From the cell containing the given text, extract its center point as (X, Y) coordinate. 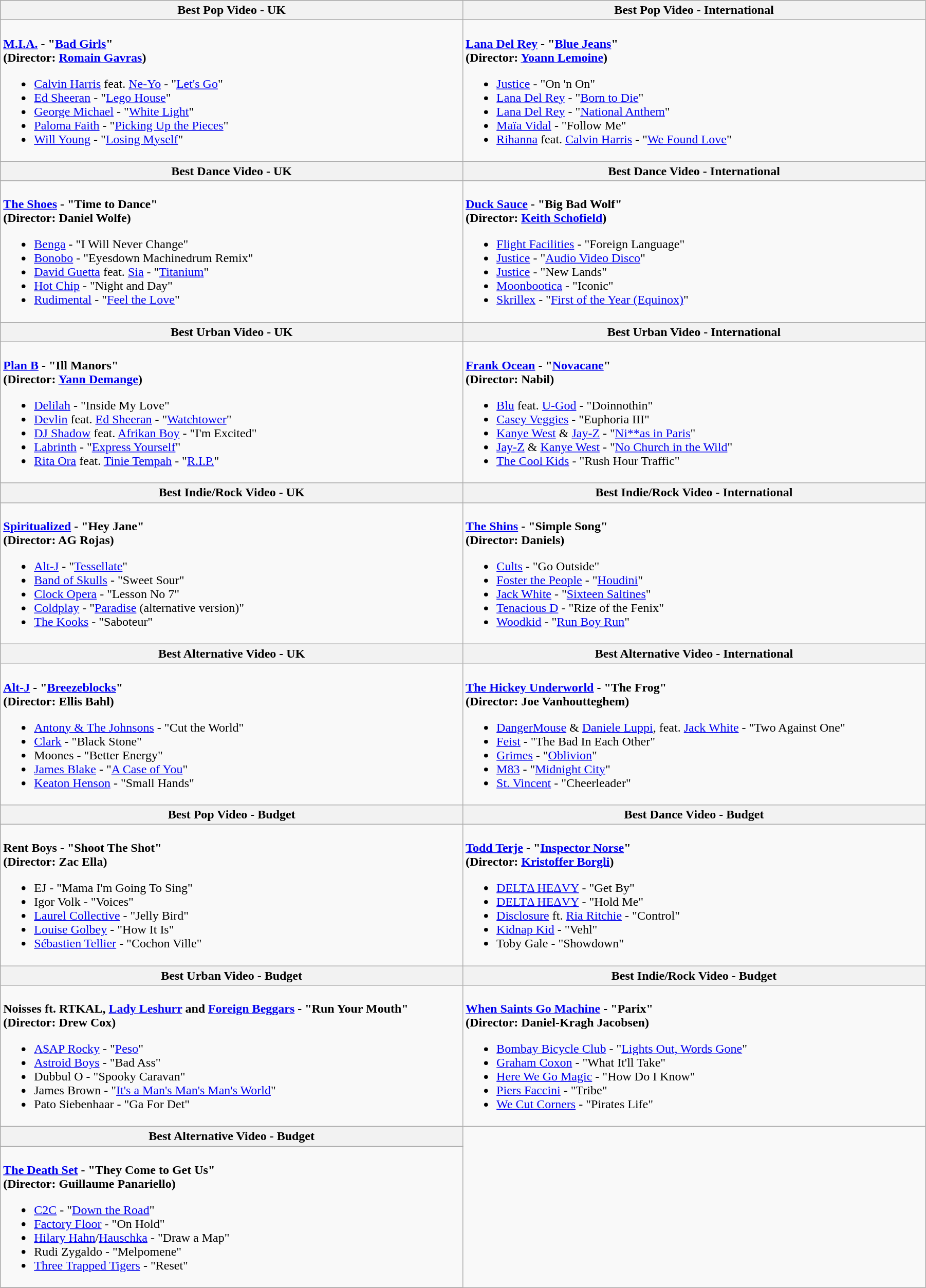
Best Dance Video - International (694, 171)
Best Alternative Video - UK (232, 654)
Best Pop Video - Budget (232, 814)
Best Indie/Rock Video - Budget (694, 976)
Best Alternative Video - Budget (232, 1136)
Best Dance Video - Budget (694, 814)
Best Pop Video - UK (232, 10)
Best Alternative Video - International (694, 654)
Best Indie/Rock Video - International (694, 493)
Best Pop Video - International (694, 10)
Best Dance Video - UK (232, 171)
Best Urban Video - Budget (232, 976)
Best Indie/Rock Video - UK (232, 493)
Best Urban Video - International (694, 332)
Best Urban Video - UK (232, 332)
